Find where the given text appears and provide that cell's center as [X, Y] coordinate. 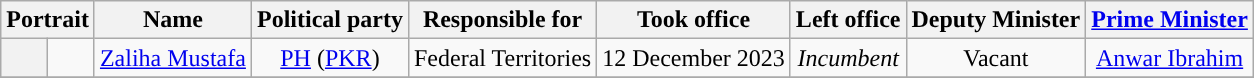
PH (PKR) [330, 58]
Name [172, 20]
Left office [848, 20]
Zaliha Mustafa [172, 58]
Deputy Minister [996, 20]
Vacant [996, 58]
12 December 2023 [694, 58]
Prime Minister [1170, 20]
Responsible for [502, 20]
Political party [330, 20]
Portrait [48, 20]
Took office [694, 20]
Incumbent [848, 58]
Anwar Ibrahim [1170, 58]
Federal Territories [502, 58]
